Determine the (x, y) coordinate at the center of the cell enclosing the given text.  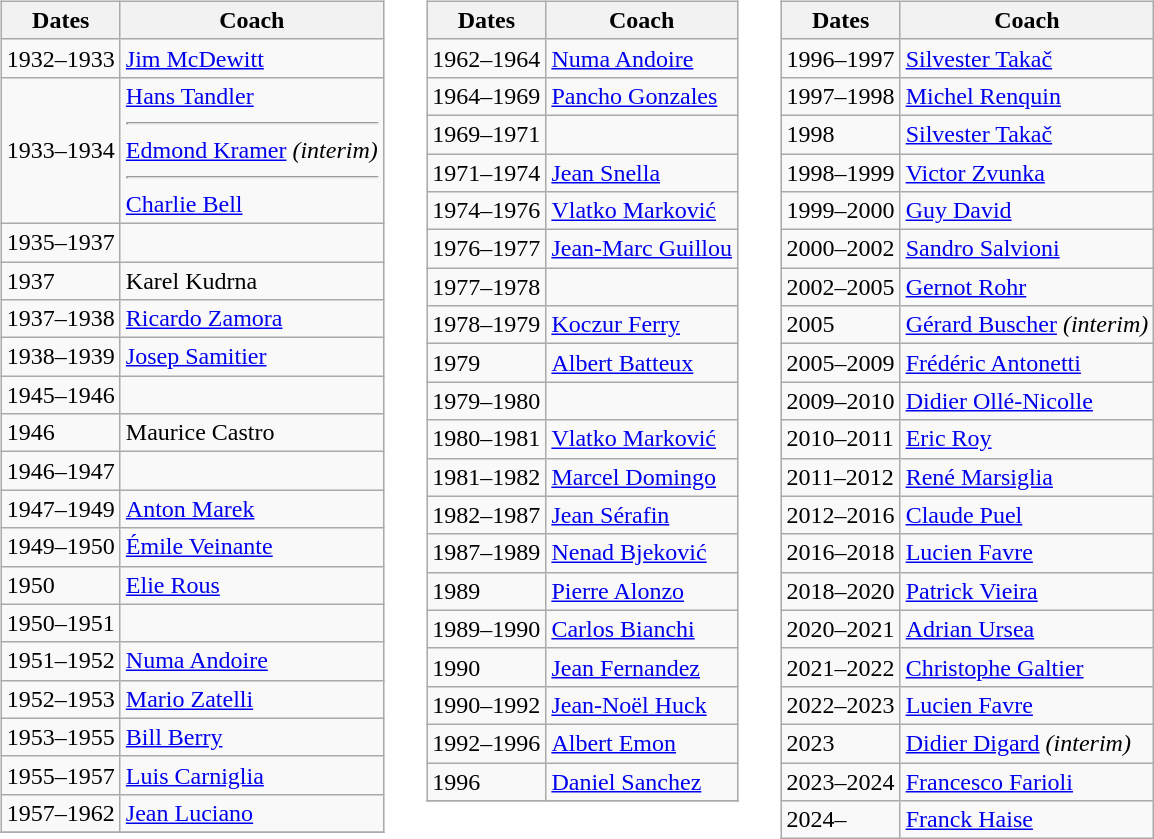
1971–1974 (486, 173)
1998–1999 (840, 173)
Jean Fernandez (642, 667)
Mario Zatelli (252, 699)
1962–1964 (486, 58)
Karel Kudrna (252, 281)
1981–1982 (486, 477)
1951–1952 (60, 661)
1938–1939 (60, 357)
Frédéric Antonetti (1027, 363)
2018–2020 (840, 591)
1932–1933 (60, 58)
1979–1980 (486, 401)
Adrian Ursea (1027, 629)
Gérard Buscher (interim) (1027, 325)
1950–1951 (60, 623)
Luis Carniglia (252, 775)
2010–2011 (840, 439)
1996–1997 (840, 58)
1990 (486, 667)
Patrick Vieira (1027, 591)
2000–2002 (840, 249)
Pancho Gonzales (642, 96)
1949–1950 (60, 547)
René Marsiglia (1027, 477)
Didier Ollé-Nicolle (1027, 401)
Albert Emon (642, 743)
2023 (840, 743)
Bill Berry (252, 737)
1978–1979 (486, 325)
1989 (486, 591)
2016–2018 (840, 553)
Jean Sérafin (642, 515)
1969–1971 (486, 134)
2005 (840, 325)
2012–2016 (840, 515)
2023–2024 (840, 781)
Nenad Bjeković (642, 553)
1937 (60, 281)
2022–2023 (840, 705)
Franck Haise (1027, 820)
1996 (486, 781)
1945–1946 (60, 395)
2009–2010 (840, 401)
Sandro Salvioni (1027, 249)
1935–1937 (60, 242)
1933–1934 (60, 150)
1979 (486, 363)
Daniel Sanchez (642, 781)
1992–1996 (486, 743)
1980–1981 (486, 439)
Claude Puel (1027, 515)
2005–2009 (840, 363)
Anton Marek (252, 509)
1946 (60, 433)
1976–1977 (486, 249)
Gernot Rohr (1027, 287)
Pierre Alonzo (642, 591)
1982–1987 (486, 515)
Hans Tandler Edmond Kramer (interim) Charlie Bell (252, 150)
2024– (840, 820)
Christophe Galtier (1027, 667)
2020–2021 (840, 629)
1937–1938 (60, 319)
Francesco Farioli (1027, 781)
Carlos Bianchi (642, 629)
Maurice Castro (252, 433)
1957–1962 (60, 813)
1953–1955 (60, 737)
1950 (60, 585)
Jean Luciano (252, 813)
Jean Snella (642, 173)
2021–2022 (840, 667)
Ricardo Zamora (252, 319)
1947–1949 (60, 509)
1998 (840, 134)
Jim McDewitt (252, 58)
Émile Veinante (252, 547)
1955–1957 (60, 775)
Jean-Noël Huck (642, 705)
2002–2005 (840, 287)
Michel Renquin (1027, 96)
Koczur Ferry (642, 325)
Jean-Marc Guillou (642, 249)
1952–1953 (60, 699)
1990–1992 (486, 705)
2011–2012 (840, 477)
Victor Zvunka (1027, 173)
Marcel Domingo (642, 477)
Didier Digard (interim) (1027, 743)
1964–1969 (486, 96)
1946–1947 (60, 471)
1977–1978 (486, 287)
1974–1976 (486, 211)
Guy David (1027, 211)
1987–1989 (486, 553)
1997–1998 (840, 96)
1989–1990 (486, 629)
1999–2000 (840, 211)
Albert Batteux (642, 363)
Josep Samitier (252, 357)
Eric Roy (1027, 439)
Elie Rous (252, 585)
